Scan for the cell matching the given text and deliver its [x, y] coordinate at center. 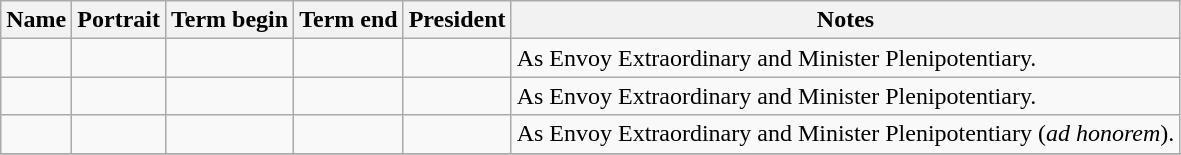
Portrait [119, 20]
President [457, 20]
As Envoy Extraordinary and Minister Plenipotentiary (ad honorem). [846, 134]
Term end [349, 20]
Notes [846, 20]
Name [36, 20]
Term begin [229, 20]
